Extract the [x, y] coordinate from the center of the cell holding the provided text.  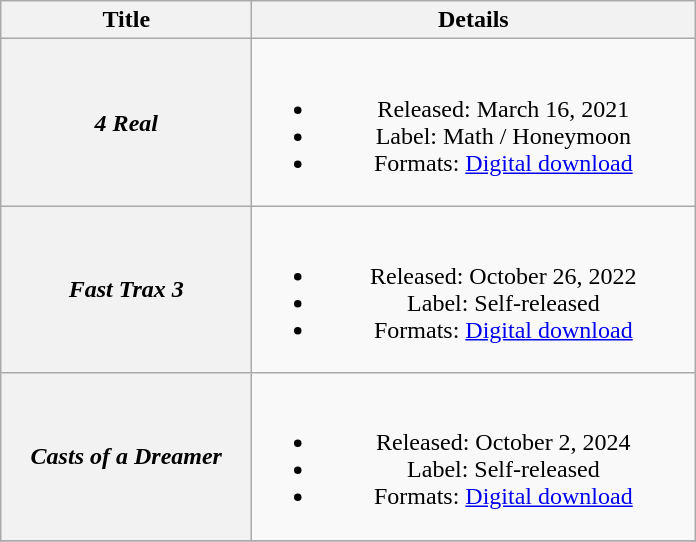
Released: October 26, 2022Label: Self-releasedFormats: Digital download [474, 290]
Title [126, 20]
Details [474, 20]
Released: October 2, 2024Label: Self-releasedFormats: Digital download [474, 456]
Released: March 16, 2021Label: Math / HoneymoonFormats: Digital download [474, 122]
Fast Trax 3 [126, 290]
Casts of a Dreamer [126, 456]
4 Real [126, 122]
